Output the [x, y] coordinate of the center of the cell containing the given text.  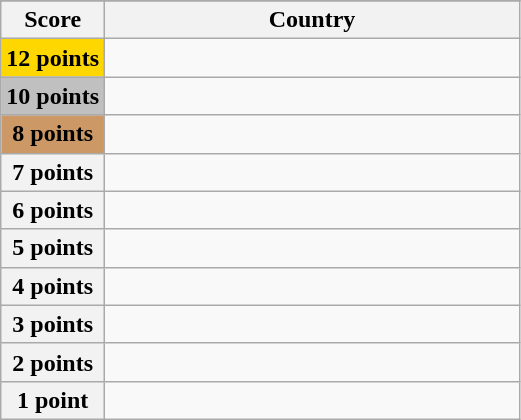
4 points [53, 286]
2 points [53, 362]
Score [53, 20]
8 points [53, 134]
3 points [53, 324]
7 points [53, 172]
6 points [53, 210]
1 point [53, 400]
Country [312, 20]
5 points [53, 248]
12 points [53, 58]
10 points [53, 96]
